For the text-containing cell, return its midpoint in (X, Y) coordinate format. 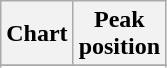
Peakposition (119, 34)
Chart (37, 34)
